Provide the (X, Y) coordinate of the cell's center where the given text is located.  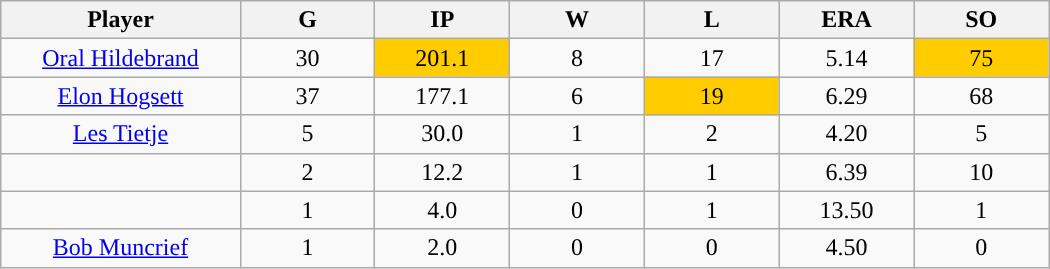
G (308, 20)
201.1 (442, 58)
4.20 (846, 134)
6.39 (846, 172)
SO (982, 20)
30.0 (442, 134)
19 (712, 96)
Elon Hogsett (121, 96)
Bob Muncrief (121, 248)
12.2 (442, 172)
Player (121, 20)
6.29 (846, 96)
ERA (846, 20)
37 (308, 96)
5.14 (846, 58)
30 (308, 58)
75 (982, 58)
IP (442, 20)
Oral Hildebrand (121, 58)
6 (578, 96)
2.0 (442, 248)
8 (578, 58)
13.50 (846, 210)
10 (982, 172)
W (578, 20)
4.50 (846, 248)
L (712, 20)
Les Tietje (121, 134)
17 (712, 58)
177.1 (442, 96)
4.0 (442, 210)
68 (982, 96)
